Locate the cell with the specified text and output its (x, y) center coordinate. 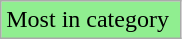
Most in category (91, 20)
